Determine the (x, y) coordinate at the center of the cell enclosing the given text.  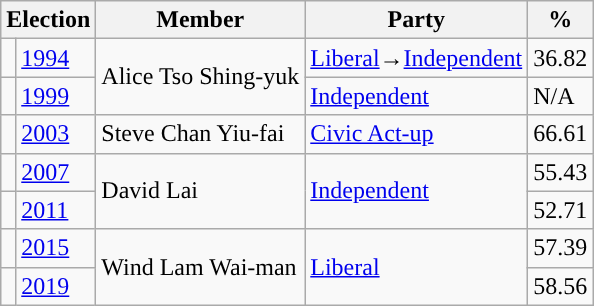
1999 (56, 96)
36.82 (560, 58)
55.43 (560, 172)
2003 (56, 134)
% (560, 20)
Liberal→Independent (416, 58)
1994 (56, 58)
2007 (56, 172)
Election (48, 20)
Liberal (416, 267)
58.56 (560, 286)
Alice Tso Shing-yuk (200, 77)
Civic Act-up (416, 134)
N/A (560, 96)
Party (416, 20)
Steve Chan Yiu-fai (200, 134)
52.71 (560, 210)
66.61 (560, 134)
57.39 (560, 248)
2015 (56, 248)
2011 (56, 210)
Member (200, 20)
Wind Lam Wai-man (200, 267)
2019 (56, 286)
David Lai (200, 191)
